Locate the cell with the specified text and output its [X, Y] center coordinate. 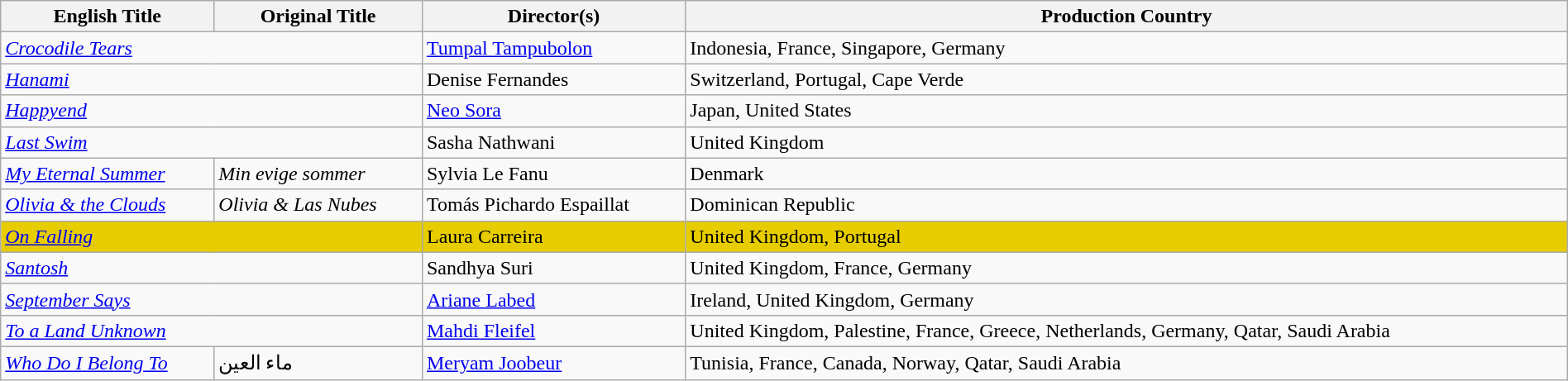
Switzerland, Portugal, Cape Verde [1126, 79]
United Kingdom, France, Germany [1126, 268]
English Title [108, 17]
Director(s) [553, 17]
Sylvia Le Fanu [553, 174]
On Falling [212, 236]
September Says [212, 299]
Japan, United States [1126, 111]
Who Do I Belong To [108, 363]
My Eternal Summer [108, 174]
Original Title [318, 17]
Ariane Labed [553, 299]
United Kingdom [1126, 142]
Mahdi Fleifel [553, 331]
Tunisia, France, Canada, Norway, Qatar, Saudi Arabia [1126, 363]
Production Country [1126, 17]
To a Land Unknown [212, 331]
United Kingdom, Palestine, France, Greece, Netherlands, Germany, Qatar, Saudi Arabia [1126, 331]
Olivia & Las Nubes [318, 205]
Happyend [212, 111]
Last Swim [212, 142]
Sasha Nathwani [553, 142]
Olivia & the Clouds [108, 205]
Ireland, United Kingdom, Germany [1126, 299]
Denise Fernandes [553, 79]
Hanami [212, 79]
Indonesia, France, Singapore, Germany [1126, 48]
United Kingdom, Portugal [1126, 236]
Sandhya Suri [553, 268]
Tomás Pichardo Espaillat [553, 205]
Meryam Joobeur [553, 363]
Laura Carreira [553, 236]
Neo Sora [553, 111]
Dominican Republic [1126, 205]
Denmark [1126, 174]
Crocodile Tears [212, 48]
Tumpal Tampubolon [553, 48]
ماء العين [318, 363]
Santosh [212, 268]
Min evige sommer [318, 174]
